Find where the given text appears and provide that cell's center as (X, Y) coordinate. 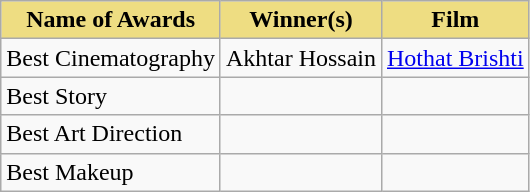
Name of Awards (111, 20)
Film (455, 20)
Akhtar Hossain (300, 58)
Best Makeup (111, 172)
Winner(s) (300, 20)
Hothat Brishti (455, 58)
Best Cinematography (111, 58)
Best Art Direction (111, 134)
Best Story (111, 96)
